Extract the (X, Y) coordinate from the center of the cell holding the provided text.  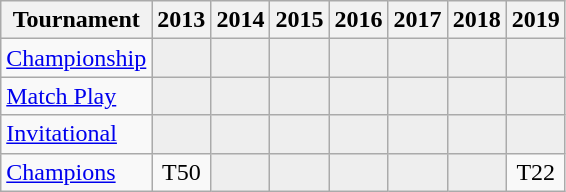
2013 (182, 20)
2016 (358, 20)
T50 (182, 172)
Championship (76, 58)
2017 (418, 20)
Invitational (76, 134)
T22 (536, 172)
2019 (536, 20)
2015 (300, 20)
Tournament (76, 20)
Match Play (76, 96)
2018 (476, 20)
2014 (240, 20)
Champions (76, 172)
